Locate the cell with the specified text and output its [X, Y] center coordinate. 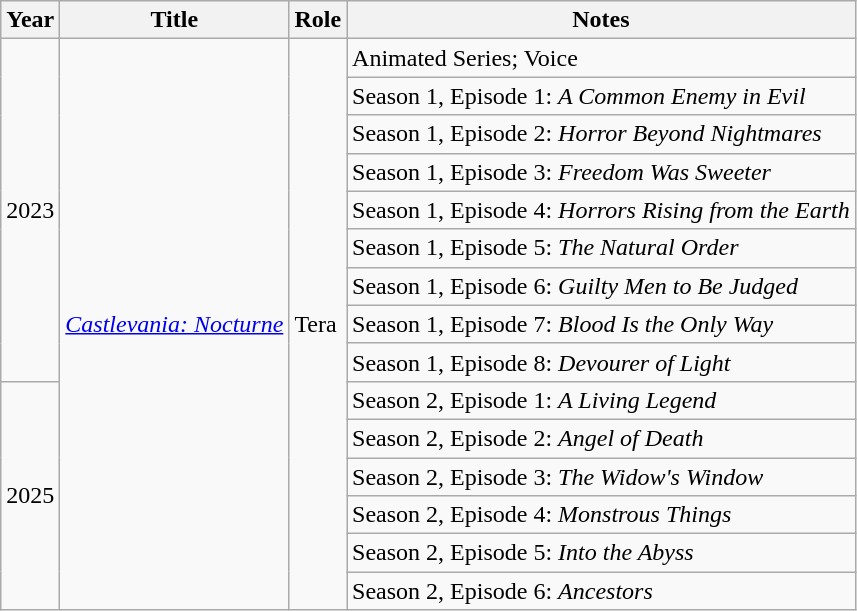
Title [174, 20]
Notes [602, 20]
2025 [30, 495]
Season 1, Episode 7: Blood Is the Only Way [602, 324]
Season 1, Episode 1: A Common Enemy in Evil [602, 96]
Castlevania: Nocturne [174, 324]
Season 2, Episode 2: Angel of Death [602, 438]
Season 1, Episode 5: The Natural Order [602, 248]
Season 1, Episode 6: Guilty Men to Be Judged [602, 286]
Season 2, Episode 6: Ancestors [602, 591]
Season 1, Episode 2: Horror Beyond Nightmares [602, 134]
Season 2, Episode 4: Monstrous Things [602, 515]
Role [318, 20]
Season 2, Episode 1: A Living Legend [602, 400]
Animated Series; Voice [602, 58]
2023 [30, 210]
Tera [318, 324]
Season 2, Episode 3: The Widow's Window [602, 477]
Season 1, Episode 8: Devourer of Light [602, 362]
Season 2, Episode 5: Into the Abyss [602, 553]
Season 1, Episode 4: Horrors Rising from the Earth [602, 210]
Season 1, Episode 3: Freedom Was Sweeter [602, 172]
Year [30, 20]
